Pinpoint the cell where the given text exists, returning its (x, y) midpoint coordinate. 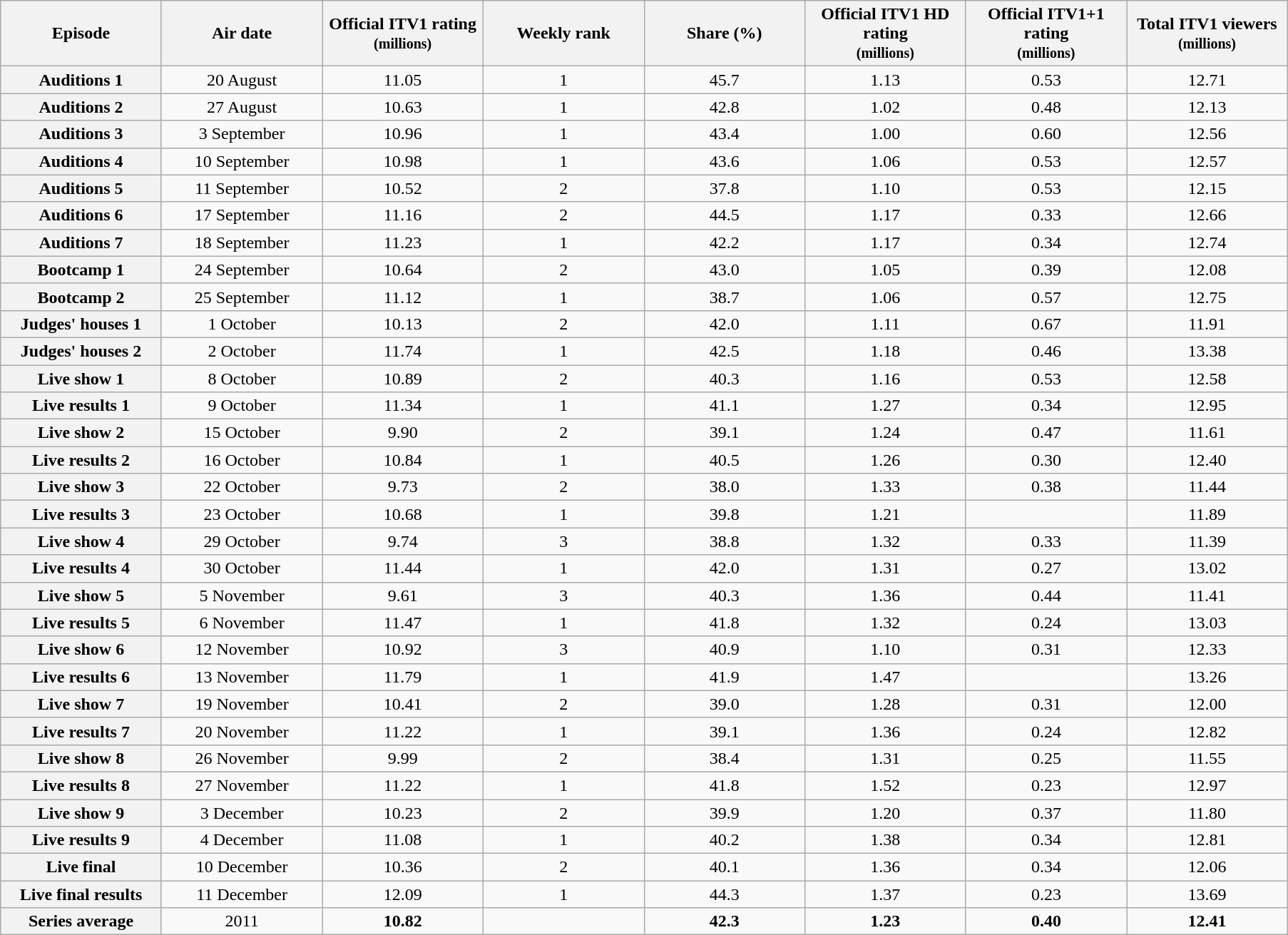
29 October (242, 541)
1.20 (886, 812)
10.63 (403, 107)
9.73 (403, 487)
43.0 (725, 270)
11.23 (403, 242)
20 November (242, 731)
11.91 (1207, 324)
30 October (242, 568)
Live results 4 (81, 568)
Air date (242, 34)
Total ITV1 viewers(millions) (1207, 34)
10 September (242, 161)
15 October (242, 433)
41.9 (725, 677)
11.34 (403, 406)
12.33 (1207, 650)
40.2 (725, 840)
Live results 8 (81, 785)
Official ITV1+1 rating(millions) (1046, 34)
6 November (242, 623)
3 September (242, 134)
12.08 (1207, 270)
Judges' houses 2 (81, 351)
1.05 (886, 270)
43.4 (725, 134)
Auditions 6 (81, 215)
12 November (242, 650)
10.64 (403, 270)
12.71 (1207, 80)
38.4 (725, 758)
0.48 (1046, 107)
1.00 (886, 134)
9.74 (403, 541)
Bootcamp 2 (81, 297)
17 September (242, 215)
11.80 (1207, 812)
12.57 (1207, 161)
Live results 7 (81, 731)
10.23 (403, 812)
12.95 (1207, 406)
0.44 (1046, 596)
16 October (242, 460)
10.13 (403, 324)
10.68 (403, 514)
12.00 (1207, 704)
10.84 (403, 460)
12.75 (1207, 297)
8 October (242, 379)
Episode (81, 34)
0.60 (1046, 134)
1.33 (886, 487)
20 August (242, 80)
10.41 (403, 704)
13.38 (1207, 351)
10.98 (403, 161)
0.38 (1046, 487)
37.8 (725, 188)
13 November (242, 677)
9.61 (403, 596)
12.40 (1207, 460)
Auditions 3 (81, 134)
0.67 (1046, 324)
1.16 (886, 379)
Live show 7 (81, 704)
42.8 (725, 107)
38.7 (725, 297)
42.3 (725, 921)
10.36 (403, 867)
11 September (242, 188)
1.47 (886, 677)
Auditions 7 (81, 242)
0.39 (1046, 270)
12.56 (1207, 134)
11.39 (1207, 541)
38.0 (725, 487)
1.18 (886, 351)
11.89 (1207, 514)
Live results 9 (81, 840)
Official ITV1 rating(millions) (403, 34)
0.30 (1046, 460)
1.23 (886, 921)
41.1 (725, 406)
Live show 6 (81, 650)
0.37 (1046, 812)
11.74 (403, 351)
0.40 (1046, 921)
11.16 (403, 215)
Live show 2 (81, 433)
10.92 (403, 650)
40.1 (725, 867)
Bootcamp 1 (81, 270)
1.52 (886, 785)
12.74 (1207, 242)
42.2 (725, 242)
9.90 (403, 433)
22 October (242, 487)
27 August (242, 107)
9.99 (403, 758)
1.26 (886, 460)
1.21 (886, 514)
11.61 (1207, 433)
1.11 (886, 324)
25 September (242, 297)
12.97 (1207, 785)
Live results 3 (81, 514)
13.02 (1207, 568)
12.41 (1207, 921)
Auditions 1 (81, 80)
Official ITV1 HD rating(millions) (886, 34)
0.46 (1046, 351)
11.12 (403, 297)
Live show 9 (81, 812)
1.24 (886, 433)
4 December (242, 840)
Live final (81, 867)
44.5 (725, 215)
13.69 (1207, 894)
40.9 (725, 650)
3 December (242, 812)
11.41 (1207, 596)
Series average (81, 921)
43.6 (725, 161)
18 September (242, 242)
13.03 (1207, 623)
Auditions 5 (81, 188)
Auditions 4 (81, 161)
12.82 (1207, 731)
Share (%) (725, 34)
Live show 3 (81, 487)
11.08 (403, 840)
10.82 (403, 921)
11.79 (403, 677)
5 November (242, 596)
13.26 (1207, 677)
44.3 (725, 894)
2011 (242, 921)
12.66 (1207, 215)
12.06 (1207, 867)
12.81 (1207, 840)
Live show 8 (81, 758)
Live show 1 (81, 379)
12.15 (1207, 188)
2 October (242, 351)
39.9 (725, 812)
0.27 (1046, 568)
11.05 (403, 80)
10 December (242, 867)
12.58 (1207, 379)
Live results 6 (81, 677)
Judges' houses 1 (81, 324)
12.13 (1207, 107)
Live final results (81, 894)
10.89 (403, 379)
10.96 (403, 134)
39.0 (725, 704)
45.7 (725, 80)
1.38 (886, 840)
0.25 (1046, 758)
19 November (242, 704)
12.09 (403, 894)
24 September (242, 270)
42.5 (725, 351)
0.57 (1046, 297)
Auditions 2 (81, 107)
1.27 (886, 406)
Live show 4 (81, 541)
Weekly rank (563, 34)
10.52 (403, 188)
11.47 (403, 623)
0.47 (1046, 433)
11 December (242, 894)
Live results 2 (81, 460)
1.02 (886, 107)
26 November (242, 758)
23 October (242, 514)
39.8 (725, 514)
1 October (242, 324)
Live results 5 (81, 623)
1.28 (886, 704)
1.37 (886, 894)
9 October (242, 406)
Live show 5 (81, 596)
11.55 (1207, 758)
38.8 (725, 541)
27 November (242, 785)
40.5 (725, 460)
1.13 (886, 80)
Live results 1 (81, 406)
